Search for the cell housing the specified text and yield its [x, y] center coordinate. 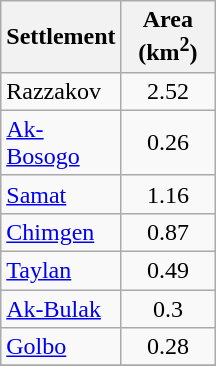
1.16 [168, 194]
0.3 [168, 309]
0.49 [168, 271]
Razzakov [61, 91]
0.87 [168, 232]
Taylan [61, 271]
Ak-Bosogo [61, 142]
Golbo [61, 347]
0.26 [168, 142]
Samat [61, 194]
0.28 [168, 347]
Ak-Bulak [61, 309]
Chimgen [61, 232]
Area (km2) [168, 37]
2.52 [168, 91]
Settlement [61, 37]
